From the cell containing the given text, extract its center point as [X, Y] coordinate. 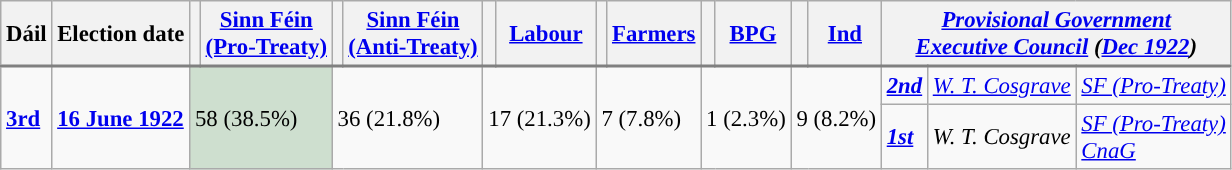
SF (Pro-Treaty)CnaG [1154, 138]
Dáil [26, 34]
58 (38.5%) [262, 118]
17 (21.3%) [540, 118]
Ind [844, 34]
1 (2.3%) [746, 118]
SF (Pro-Treaty) [1154, 85]
1st [904, 138]
Provisional GovernmentExecutive Council (Dec 1922) [1056, 34]
Election date [121, 34]
Labour [546, 34]
Sinn Féin(Anti-Treaty) [413, 34]
Farmers [654, 34]
36 (21.8%) [408, 118]
3rd [26, 118]
Sinn Féin(Pro-Treaty) [266, 34]
7 (7.8%) [648, 118]
16 June 1922 [121, 118]
2nd [904, 85]
9 (8.2%) [836, 118]
BPG [753, 34]
